Detect which cell encompasses the target text, then output its (X, Y) center coordinate. 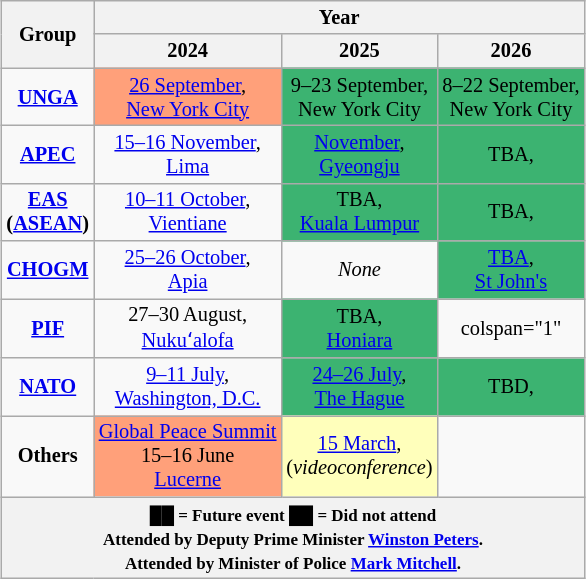
TBD, (510, 386)
Group (48, 34)
9–11 July, Washington, D.C. (188, 386)
UNGA (48, 97)
PIF (48, 328)
TBA, St John's (510, 270)
26 September, New York City (188, 97)
9–23 September, New York City (359, 97)
NATO (48, 386)
APEC (48, 154)
colspan="1" (510, 328)
November, Gyeongju (359, 154)
2024 (188, 51)
27–30 August, Nukuʻalofa (188, 328)
2025 (359, 51)
8–22 September, New York City (510, 97)
10–11 October, Vientiane (188, 212)
25–26 October, Apia (188, 270)
TBA, Kuala Lumpur (359, 212)
15–16 November, Lima (188, 154)
15 March,(videoconference) (359, 456)
EAS(ASEAN) (48, 212)
2026 (510, 51)
Year (340, 17)
██ = Future event ██ = Did not attend Attended by Deputy Prime Minister Winston Peters.Attended by Minister of Police Mark Mitchell. (294, 538)
Others (48, 456)
TBA, Honiara (359, 328)
24–26 July, The Hague (359, 386)
CHOGM (48, 270)
Global Peace Summit15–16 June Lucerne (188, 456)
None (359, 270)
